Capture the cell that displays the provided text and extract its [x, y] central coordinate. 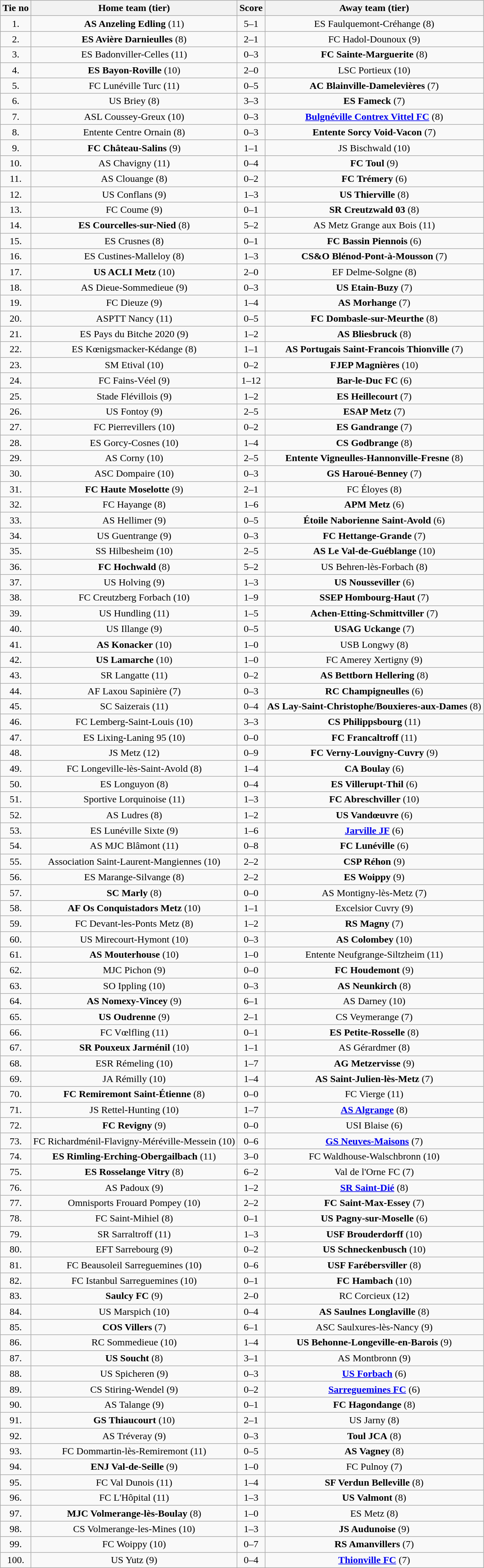
FC Beausoleil Sarreguemines (10) [134, 1265]
11. [15, 179]
CS&O Blénod-Pont-à-Mousson (7) [374, 256]
50. [15, 784]
US Holving (9) [134, 582]
SM Etival (10) [134, 365]
FC Remiremont Saint-Étienne (8) [134, 1094]
36. [15, 567]
Sportive Lorquinoise (11) [134, 799]
JS Audunoise (9) [374, 1529]
ES Courcelles-sur-Nied (8) [134, 225]
FC Coume (9) [134, 210]
71. [15, 1110]
JS Metz (12) [134, 753]
24. [15, 380]
RC Sommedieue (10) [134, 1343]
AS Neunkirch (8) [374, 986]
CSP Réhon (9) [374, 861]
Entente Neufgrange-Siltzheim (11) [374, 955]
99. [15, 1544]
USAG Uckange (7) [374, 629]
94. [15, 1467]
SR Langatte (11) [134, 675]
35. [15, 551]
6–2 [251, 1172]
FC Saint-Mihiel (8) [134, 1219]
US Thierville (8) [374, 194]
FC Dombasle-sur-Meurthe (8) [374, 318]
AS Dieue-Sommedieue (9) [134, 287]
83. [15, 1296]
72. [15, 1125]
AS Saint-Julien-lès-Metz (7) [374, 1079]
ASPTT Nancy (11) [134, 318]
FC Abreschviller (10) [374, 799]
0–8 [251, 846]
88. [15, 1374]
AS Morhange (7) [374, 303]
GS Thiaucourt (10) [134, 1420]
32. [15, 505]
US ACLI Metz (10) [134, 272]
FC Hadol-Dounoux (9) [374, 39]
AS Lay-Saint-Christophe/Bouxieres-aux-Dames (8) [374, 707]
Away team (tier) [374, 8]
ES Avière Darnieulles (8) [134, 39]
ASC Dompaire (10) [134, 474]
JA Rémilly (10) [134, 1079]
FC Dommartin-lès-Remiremont (11) [134, 1451]
SR Creutzwald 03 (8) [374, 210]
US Valmont (8) [374, 1498]
68. [15, 1063]
FC Hochwald (8) [134, 567]
ES Badonviller-Celles (11) [134, 55]
ESR Rémeling (10) [134, 1063]
US Lamarche (10) [134, 660]
80. [15, 1250]
AS Hellimer (9) [134, 520]
MJC Volmerange-lès-Boulay (8) [134, 1513]
70. [15, 1094]
AC Blainville-Damelevières (7) [374, 86]
Tie no [15, 8]
JS Bischwald (10) [374, 148]
ES Metz (8) [374, 1513]
13. [15, 210]
US Mirecourt-Hymont (10) [134, 939]
Étoile Naborienne Saint-Avold (6) [374, 520]
87. [15, 1358]
US Conflans (9) [134, 194]
Achen-Etting-Schmittviller (7) [374, 613]
ES Lixing-Laning 95 (10) [134, 738]
US Guentrange (9) [134, 536]
SR Pouxeux Jarménil (10) [134, 1048]
62. [15, 970]
90. [15, 1405]
Stade Flévillois (9) [134, 396]
FC Lemberg-Saint-Louis (10) [134, 722]
ES Longuyon (8) [134, 784]
AS Talange (9) [134, 1405]
Home team (tier) [134, 8]
FC Vierge (11) [374, 1094]
Bulgnéville Contrex Vittel FC (8) [374, 117]
US Nousseviller (6) [374, 582]
US Briey (8) [134, 101]
ES Custines-Malleloy (8) [134, 256]
25. [15, 396]
55. [15, 861]
US Soucht (8) [134, 1358]
US Etain-Buzy (7) [374, 287]
49. [15, 769]
39. [15, 613]
19. [15, 303]
AS Le Val-de-Guéblange (10) [374, 551]
US Pagny-sur-Moselle (6) [374, 1219]
USB Longwy (8) [374, 644]
AS Gérardmer (8) [374, 1048]
FC Château-Salins (9) [134, 148]
US Jarny (8) [374, 1420]
FC Revigny (9) [134, 1125]
77. [15, 1203]
ES Pays du Bitche 2020 (9) [134, 334]
RS Magny (7) [374, 923]
EF Delme-Solgne (8) [374, 272]
SO Ippling (10) [134, 986]
33. [15, 520]
95. [15, 1482]
AS Darney (10) [374, 1001]
ES Bayon-Roville (10) [134, 70]
FC Sainte-Marguerite (8) [374, 55]
AS Portugais Saint-Francois Thionville (7) [374, 349]
ES Heillecourt (7) [374, 396]
ES Marange-Silvange (8) [134, 877]
FC Pierrevillers (10) [134, 427]
ES Lunéville Sixte (9) [134, 830]
1–5 [251, 613]
AS Tréveray (9) [134, 1435]
AS Anzeling Edling (11) [134, 24]
CS Godbrange (8) [374, 442]
78. [15, 1219]
SC Marly (8) [134, 892]
79. [15, 1234]
Excelsior Cuvry (9) [374, 908]
86. [15, 1343]
Entente Centre Ornain (8) [134, 132]
31. [15, 489]
43. [15, 675]
AS Clouange (8) [134, 179]
58. [15, 908]
CA Boulay (6) [374, 769]
US Schneckenbusch (10) [374, 1250]
ENJ Val-de-Seille (9) [134, 1467]
AS Padoux (9) [134, 1188]
93. [15, 1451]
FC Éloyes (8) [374, 489]
US Hundling (11) [134, 613]
US Oudrenne (9) [134, 1017]
53. [15, 830]
AS Konacker (10) [134, 644]
42. [15, 660]
3. [15, 55]
64. [15, 1001]
7. [15, 117]
COS Villers (7) [134, 1327]
Thionville FC (7) [374, 1560]
17. [15, 272]
41. [15, 644]
14. [15, 225]
Toul JCA (8) [374, 1435]
SS Hilbesheim (10) [134, 551]
FC Hambach (10) [374, 1281]
Sarreguemines FC (6) [374, 1389]
52. [15, 815]
ASL Coussey-Greux (10) [134, 117]
FC Verny-Louvigny-Cuvry (9) [374, 753]
57. [15, 892]
22. [15, 349]
FC Trémery (6) [374, 179]
FC Richardménil-Flavigny-Méréville-Messein (10) [134, 1141]
100. [15, 1560]
FC Istanbul Sarreguemines (10) [134, 1281]
ES Fameck (7) [374, 101]
CS Stiring-Wendel (9) [134, 1389]
60. [15, 939]
AS Algrange (8) [374, 1110]
97. [15, 1513]
ES Petite-Rosselle (8) [374, 1032]
81. [15, 1265]
FC Hettange-Grande (7) [374, 536]
84. [15, 1312]
SR Sarraltroff (11) [134, 1234]
JS Rettel-Hunting (10) [134, 1110]
1–9 [251, 598]
US Forbach (6) [374, 1374]
27. [15, 427]
CS Veymerange (7) [374, 1017]
2. [15, 39]
FC Hagondange (8) [374, 1405]
US Illange (9) [134, 629]
US Vandœuvre (6) [374, 815]
FC Saint-Max-Essey (7) [374, 1203]
18. [15, 287]
AF Os Conquistadors Metz (10) [134, 908]
SR Saint-Dié (8) [374, 1188]
FC Waldhouse-Walschbronn (10) [374, 1156]
67. [15, 1048]
44. [15, 691]
ES Gandrange (7) [374, 427]
FC Bassin Piennois (6) [374, 241]
ES Kœnigsmacker-Kédange (8) [134, 349]
0–7 [251, 1544]
Bar-le-Duc FC (6) [374, 380]
5–1 [251, 24]
23. [15, 365]
FC Francaltroff (11) [374, 738]
RS Amanvillers (7) [374, 1544]
20. [15, 318]
EFT Sarrebourg (9) [134, 1250]
89. [15, 1389]
US Fontoy (9) [134, 411]
AS Chavigny (11) [134, 163]
FC Woippy (10) [134, 1544]
3–1 [251, 1358]
Association Saint-Laurent-Mangiennes (10) [134, 861]
Entente Vigneulles-Hannonville-Fresne (8) [374, 458]
AS MJC Blâmont (11) [134, 846]
12. [15, 194]
FC Creutzberg Forbach (10) [134, 598]
37. [15, 582]
ASC Saulxures-lès-Nancy (9) [374, 1327]
Val de l'Orne FC (7) [374, 1172]
3–0 [251, 1156]
AF Laxou Sapinière (7) [134, 691]
SF Verdun Belleville (8) [374, 1482]
47. [15, 738]
FC Dieuze (9) [134, 303]
ES Gorcy-Cosnes (10) [134, 442]
CS Philippsbourg (11) [374, 722]
Saulcy FC (9) [134, 1296]
74. [15, 1156]
AS Montbronn (9) [374, 1358]
30. [15, 474]
FC Houdemont (9) [374, 970]
AG Metzervisse (9) [374, 1063]
92. [15, 1435]
APM Metz (6) [374, 505]
US Behren-lès-Forbach (8) [374, 567]
FC Haute Moselotte (9) [134, 489]
4. [15, 70]
USF Farébersviller (8) [374, 1265]
28. [15, 442]
1. [15, 24]
US Behonne-Longeville-en-Barois (9) [374, 1343]
69. [15, 1079]
FC Toul (9) [374, 163]
48. [15, 753]
FC Pulnoy (7) [374, 1467]
AS Mouterhouse (10) [134, 955]
65. [15, 1017]
85. [15, 1327]
AS Montigny-lès-Metz (7) [374, 892]
FC Amerey Xertigny (9) [374, 660]
CS Volmerange-les-Mines (10) [134, 1529]
GS Haroué-Benney (7) [374, 474]
6. [15, 101]
54. [15, 846]
9. [15, 148]
FJEP Magnières (10) [374, 365]
AS Bliesbruck (8) [374, 334]
26. [15, 411]
61. [15, 955]
Entente Sorcy Void-Vacon (7) [374, 132]
AS Bettborn Hellering (8) [374, 675]
ES Crusnes (8) [134, 241]
38. [15, 598]
FC Hayange (8) [134, 505]
73. [15, 1141]
FC L'Hôpital (11) [134, 1498]
USI Blaise (6) [374, 1125]
FC Vœlfling (11) [134, 1032]
51. [15, 799]
59. [15, 923]
46. [15, 722]
RC Champigneulles (6) [374, 691]
0–9 [251, 753]
ES Faulquemont-Créhange (8) [374, 24]
45. [15, 707]
FC Lunéville Turc (11) [134, 86]
FC Devant-les-Ponts Metz (8) [134, 923]
34. [15, 536]
US Yutz (9) [134, 1560]
LSC Portieux (10) [374, 70]
66. [15, 1032]
AS Ludres (8) [134, 815]
AS Metz Grange aux Bois (11) [374, 225]
ESAP Metz (7) [374, 411]
76. [15, 1188]
MJC Pichon (9) [134, 970]
56. [15, 877]
98. [15, 1529]
US Marspich (10) [134, 1312]
GS Neuves-Maisons (7) [374, 1141]
SC Saizerais (11) [134, 707]
8. [15, 132]
21. [15, 334]
16. [15, 256]
1–12 [251, 380]
ES Rimling-Erching-Obergailbach (11) [134, 1156]
40. [15, 629]
FC Fains-Véel (9) [134, 380]
ES Villerupt-Thil (6) [374, 784]
AS Corny (10) [134, 458]
FC Longeville-lès-Saint-Avold (8) [134, 769]
AS Colombey (10) [374, 939]
ES Woippy (9) [374, 877]
Jarville JF (6) [374, 830]
AS Saulnes Longlaville (8) [374, 1312]
SSEP Hombourg-Haut (7) [374, 598]
Score [251, 8]
Omnisports Frouard Pompey (10) [134, 1203]
RC Corcieux (12) [374, 1296]
ES Rosselange Vitry (8) [134, 1172]
63. [15, 986]
82. [15, 1281]
10. [15, 163]
AS Nomexy-Vincey (9) [134, 1001]
USF Brouderdorff (10) [374, 1234]
91. [15, 1420]
US Spicheren (9) [134, 1374]
FC Val Dunois (11) [134, 1482]
29. [15, 458]
96. [15, 1498]
FC Lunéville (6) [374, 846]
AS Vagney (8) [374, 1451]
15. [15, 241]
75. [15, 1172]
5. [15, 86]
